Provide the (X, Y) coordinate of the cell's center where the given text is located.  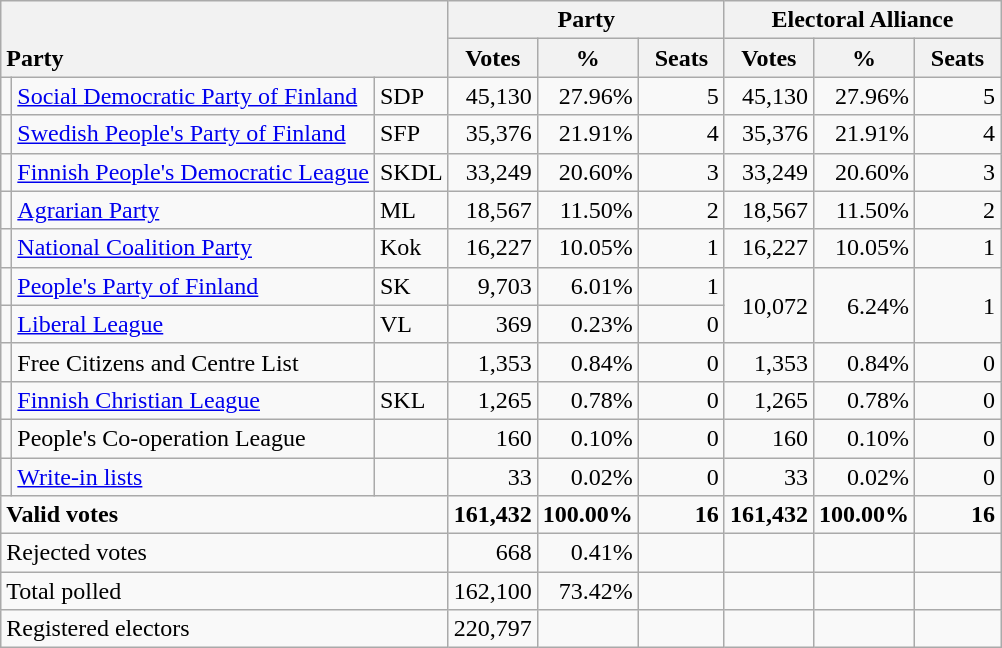
SDP (411, 96)
10,072 (768, 305)
SK (411, 286)
SKDL (411, 172)
Valid votes (224, 515)
668 (492, 553)
Registered electors (224, 629)
Write-in lists (194, 477)
Finnish Christian League (194, 400)
Social Democratic Party of Finland (194, 96)
People's Co-operation League (194, 438)
VL (411, 324)
Kok (411, 248)
SFP (411, 134)
6.01% (588, 286)
Electoral Alliance (862, 20)
220,797 (492, 629)
People's Party of Finland (194, 286)
Free Citizens and Centre List (194, 362)
0.41% (588, 553)
0.23% (588, 324)
Swedish People's Party of Finland (194, 134)
73.42% (588, 591)
6.24% (864, 305)
Liberal League (194, 324)
Agrarian Party (194, 210)
Total polled (224, 591)
369 (492, 324)
9,703 (492, 286)
162,100 (492, 591)
ML (411, 210)
National Coalition Party (194, 248)
SKL (411, 400)
Finnish People's Democratic League (194, 172)
Rejected votes (224, 553)
